Pinpoint the cell where the given text exists, returning its [x, y] midpoint coordinate. 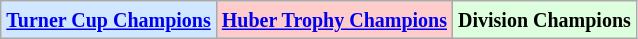
Division Champions [545, 20]
Huber Trophy Champions [334, 20]
Turner Cup Champions [109, 20]
